Capture the cell that displays the provided text and extract its [x, y] central coordinate. 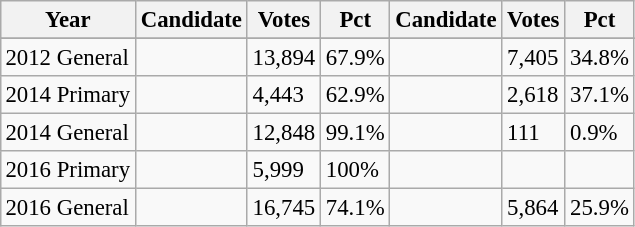
2016 General [68, 208]
25.9% [600, 208]
2014 General [68, 133]
5,864 [534, 208]
4,443 [284, 95]
37.1% [600, 95]
2014 Primary [68, 95]
2,618 [534, 95]
13,894 [284, 57]
Year [68, 20]
7,405 [534, 57]
67.9% [356, 57]
100% [356, 170]
16,745 [284, 208]
62.9% [356, 95]
74.1% [356, 208]
34.8% [600, 57]
5,999 [284, 170]
99.1% [356, 133]
111 [534, 133]
0.9% [600, 133]
2012 General [68, 57]
2016 Primary [68, 170]
12,848 [284, 133]
